Capture the cell that displays the provided text and extract its [x, y] central coordinate. 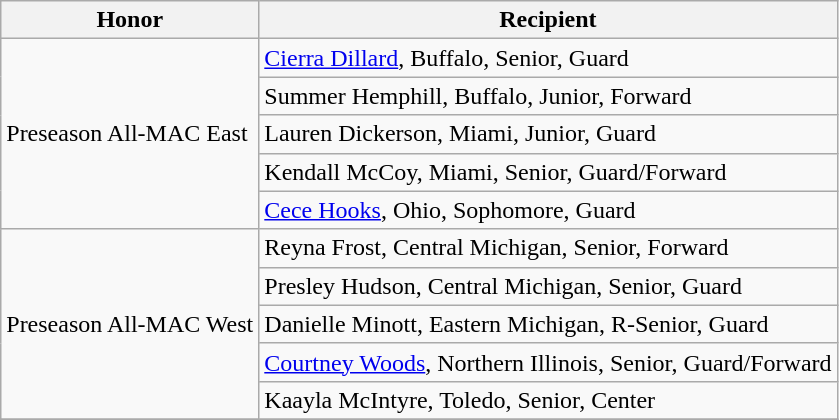
Honor [130, 20]
Cierra Dillard, Buffalo, Senior, Guard [548, 58]
Preseason All-MAC West [130, 324]
Presley Hudson, Central Michigan, Senior, Guard [548, 286]
Courtney Woods, Northern Illinois, Senior, Guard/Forward [548, 362]
Summer Hemphill, Buffalo, Junior, Forward [548, 96]
Lauren Dickerson, Miami, Junior, Guard [548, 134]
Kaayla McIntyre, Toledo, Senior, Center [548, 400]
Reyna Frost, Central Michigan, Senior, Forward [548, 248]
Kendall McCoy, Miami, Senior, Guard/Forward [548, 172]
Cece Hooks, Ohio, Sophomore, Guard [548, 210]
Recipient [548, 20]
Danielle Minott, Eastern Michigan, R-Senior, Guard [548, 324]
Preseason All-MAC East [130, 134]
